Output the (x, y) coordinate of the center of the cell containing the given text.  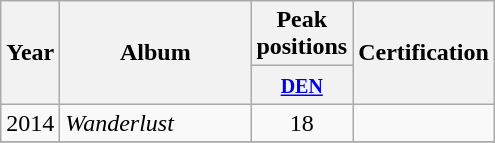
Certification (424, 52)
2014 (30, 123)
Album (156, 52)
Wanderlust (156, 123)
Peak positions (302, 34)
18 (302, 123)
Year (30, 52)
DEN (302, 85)
